Capture the cell that displays the provided text and extract its (x, y) central coordinate. 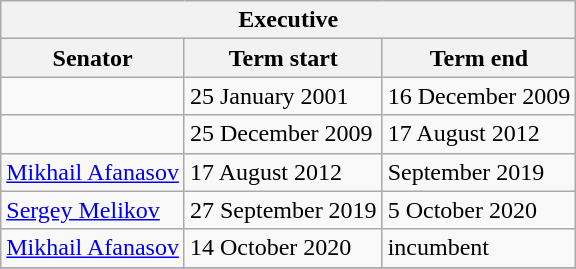
27 September 2019 (283, 210)
Senator (93, 58)
Term start (283, 58)
25 January 2001 (283, 96)
16 December 2009 (479, 96)
September 2019 (479, 172)
Sergey Melikov (93, 210)
25 December 2009 (283, 134)
Executive (288, 20)
Term end (479, 58)
5 October 2020 (479, 210)
14 October 2020 (283, 248)
incumbent (479, 248)
